Extract the (X, Y) coordinate from the center of the cell holding the provided text.  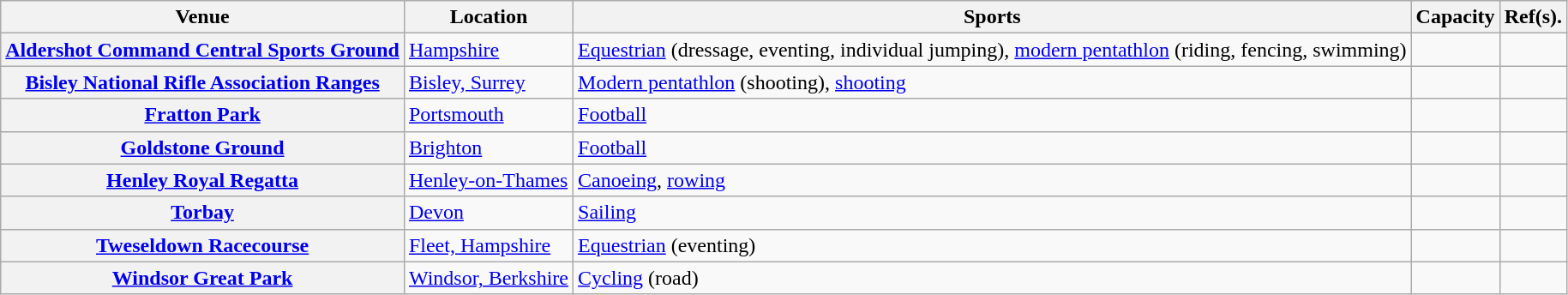
Windsor, Berkshire (489, 278)
Equestrian (eventing) (993, 245)
Torbay (202, 213)
Sailing (993, 213)
Ref(s). (1533, 17)
Aldershot Command Central Sports Ground (202, 50)
Location (489, 17)
Goldstone Ground (202, 147)
Brighton (489, 147)
Tweseldown Racecourse (202, 245)
Canoeing, rowing (993, 180)
Fratton Park (202, 115)
Hampshire (489, 50)
Capacity (1456, 17)
Portsmouth (489, 115)
Henley Royal Regatta (202, 180)
Sports (993, 17)
Devon (489, 213)
Venue (202, 17)
Equestrian (dressage, eventing, individual jumping), modern pentathlon (riding, fencing, swimming) (993, 50)
Windsor Great Park (202, 278)
Fleet, Hampshire (489, 245)
Bisley, Surrey (489, 82)
Bisley National Rifle Association Ranges (202, 82)
Modern pentathlon (shooting), shooting (993, 82)
Henley-on-Thames (489, 180)
Cycling (road) (993, 278)
